Locate the cell with the specified text and output its (X, Y) center coordinate. 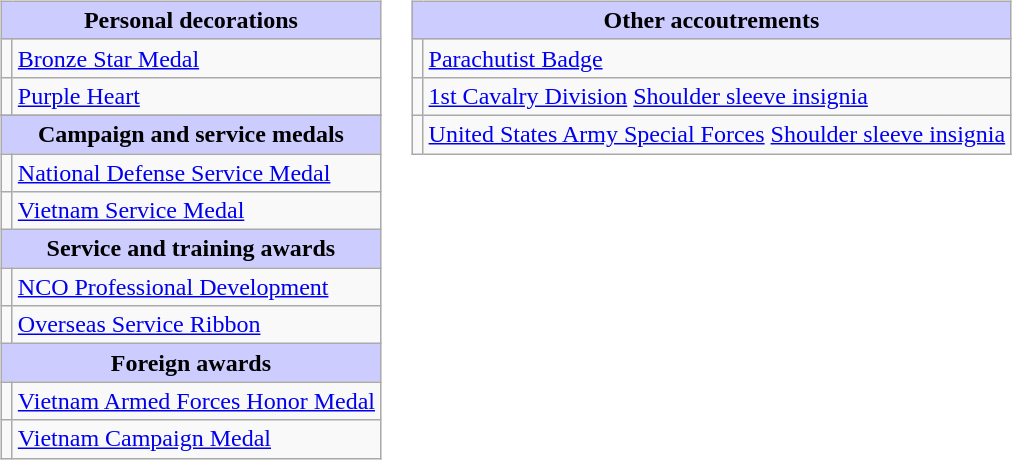
United States Army Special Forces Shoulder sleeve insignia (717, 134)
Personal decorations (190, 20)
Vietnam Armed Forces Honor Medal (196, 401)
1st Cavalry Division Shoulder sleeve insignia (717, 96)
Other accoutrements (712, 20)
Service and training awards (190, 249)
Bronze Star Medal (196, 58)
Campaign and service medals (190, 134)
NCO Professional Development (196, 287)
Vietnam Campaign Medal (196, 439)
National Defense Service Medal (196, 173)
Purple Heart (196, 96)
Overseas Service Ribbon (196, 325)
Parachutist Badge (717, 58)
Vietnam Service Medal (196, 211)
Foreign awards (190, 363)
